Capture the cell that displays the provided text and extract its [x, y] central coordinate. 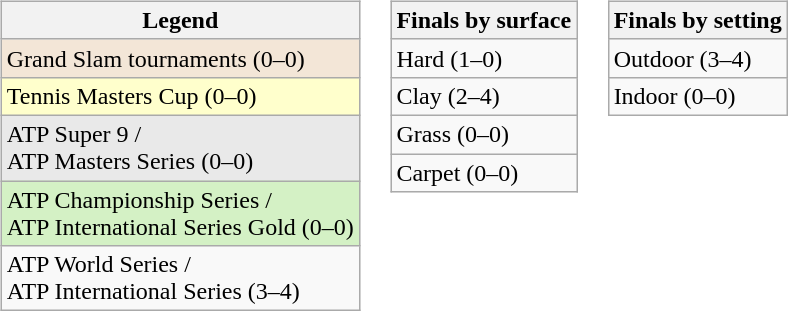
Legend [180, 20]
ATP World Series / ATP International Series (3–4) [180, 278]
ATP Championship Series / ATP International Series Gold (0–0) [180, 212]
ATP Super 9 / ATP Masters Series (0–0) [180, 148]
Grand Slam tournaments (0–0) [180, 58]
Indoor (0–0) [698, 96]
Finals by surface [484, 20]
Clay (2–4) [484, 96]
Finals by setting [698, 20]
Tennis Masters Cup (0–0) [180, 96]
Hard (1–0) [484, 58]
Carpet (0–0) [484, 173]
Outdoor (3–4) [698, 58]
Grass (0–0) [484, 134]
